Identify which cell holds the provided text, then report its [X, Y] central coordinate. 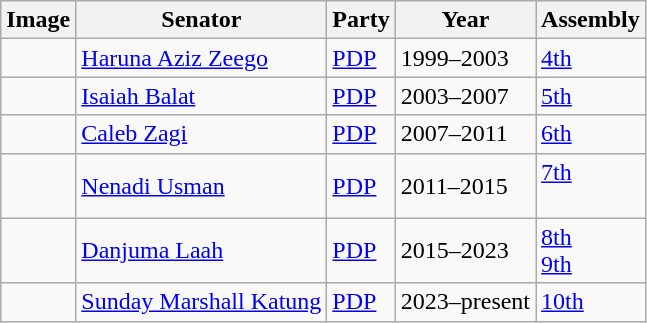
10th [591, 302]
Party [361, 20]
Sunday Marshall Katung [202, 302]
7th [591, 186]
Isaiah Balat [202, 96]
5th [591, 96]
Year [465, 20]
8th 9th [591, 250]
4th [591, 58]
2015–2023 [465, 250]
2011–2015 [465, 186]
Danjuma Laah [202, 250]
Caleb Zagi [202, 134]
2003–2007 [465, 96]
Assembly [591, 20]
2023–present [465, 302]
1999–2003 [465, 58]
2007–2011 [465, 134]
Image [38, 20]
Haruna Aziz Zeego [202, 58]
Senator [202, 20]
Nenadi Usman [202, 186]
6th [591, 134]
